Pinpoint the cell where the given text exists, returning its (X, Y) midpoint coordinate. 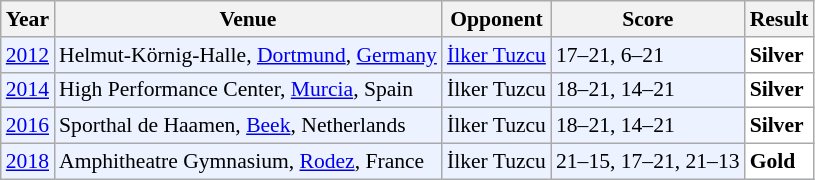
High Performance Center, Murcia, Spain (248, 90)
2016 (28, 126)
Score (648, 19)
Opponent (496, 19)
Result (780, 19)
2014 (28, 90)
Sporthal de Haamen, Beek, Netherlands (248, 126)
Year (28, 19)
17–21, 6–21 (648, 55)
Helmut-Körnig-Halle, Dortmund, Germany (248, 55)
Amphitheatre Gymnasium, Rodez, France (248, 162)
2012 (28, 55)
Venue (248, 19)
Gold (780, 162)
2018 (28, 162)
21–15, 17–21, 21–13 (648, 162)
